Provide the [x, y] coordinate of the cell's center where the given text is located.  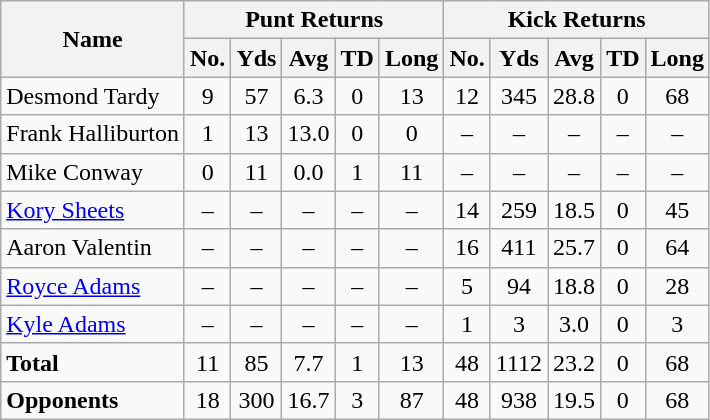
Royce Adams [93, 286]
Kick Returns [577, 20]
25.7 [574, 248]
1112 [518, 362]
28 [677, 286]
938 [518, 400]
12 [467, 96]
85 [256, 362]
64 [677, 248]
345 [518, 96]
23.2 [574, 362]
Desmond Tardy [93, 96]
19.5 [574, 400]
259 [518, 210]
Total [93, 362]
18.5 [574, 210]
57 [256, 96]
94 [518, 286]
16.7 [308, 400]
28.8 [574, 96]
7.7 [308, 362]
0.0 [308, 172]
Opponents [93, 400]
9 [207, 96]
Kory Sheets [93, 210]
18 [207, 400]
13.0 [308, 134]
Aaron Valentin [93, 248]
411 [518, 248]
18.8 [574, 286]
5 [467, 286]
45 [677, 210]
Kyle Adams [93, 324]
Name [93, 39]
14 [467, 210]
Frank Halliburton [93, 134]
3.0 [574, 324]
Mike Conway [93, 172]
6.3 [308, 96]
16 [467, 248]
Punt Returns [314, 20]
300 [256, 400]
87 [411, 400]
